Return (x, y) of the center of cell containing provided text 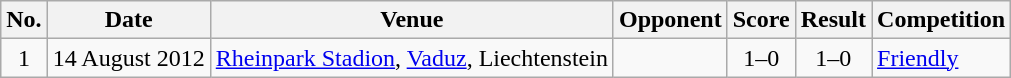
Opponent (670, 20)
Competition (942, 20)
14 August 2012 (128, 58)
Venue (412, 20)
1 (24, 58)
No. (24, 20)
Score (761, 20)
Friendly (942, 58)
Result (833, 20)
Date (128, 20)
Rheinpark Stadion, Vaduz, Liechtenstein (412, 58)
